Search for the cell housing the specified text and yield its (x, y) center coordinate. 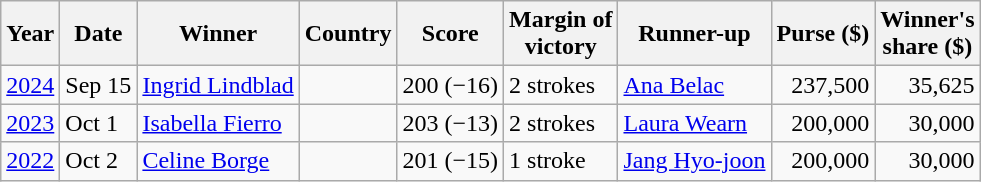
237,500 (823, 85)
2022 (30, 161)
Isabella Fierro (218, 123)
Year (30, 34)
Ingrid Lindblad (218, 85)
Runner-up (694, 34)
Margin ofvictory (561, 34)
Laura Wearn (694, 123)
Winner (218, 34)
200 (−16) (450, 85)
Ana Belac (694, 85)
Oct 1 (98, 123)
Score (450, 34)
2023 (30, 123)
Sep 15 (98, 85)
Date (98, 34)
201 (−15) (450, 161)
Winner'sshare ($) (928, 34)
Country (348, 34)
2024 (30, 85)
1 stroke (561, 161)
Purse ($) (823, 34)
Celine Borge (218, 161)
35,625 (928, 85)
Jang Hyo-joon (694, 161)
Oct 2 (98, 161)
203 (−13) (450, 123)
